From the cell containing the given text, extract its center point as [X, Y] coordinate. 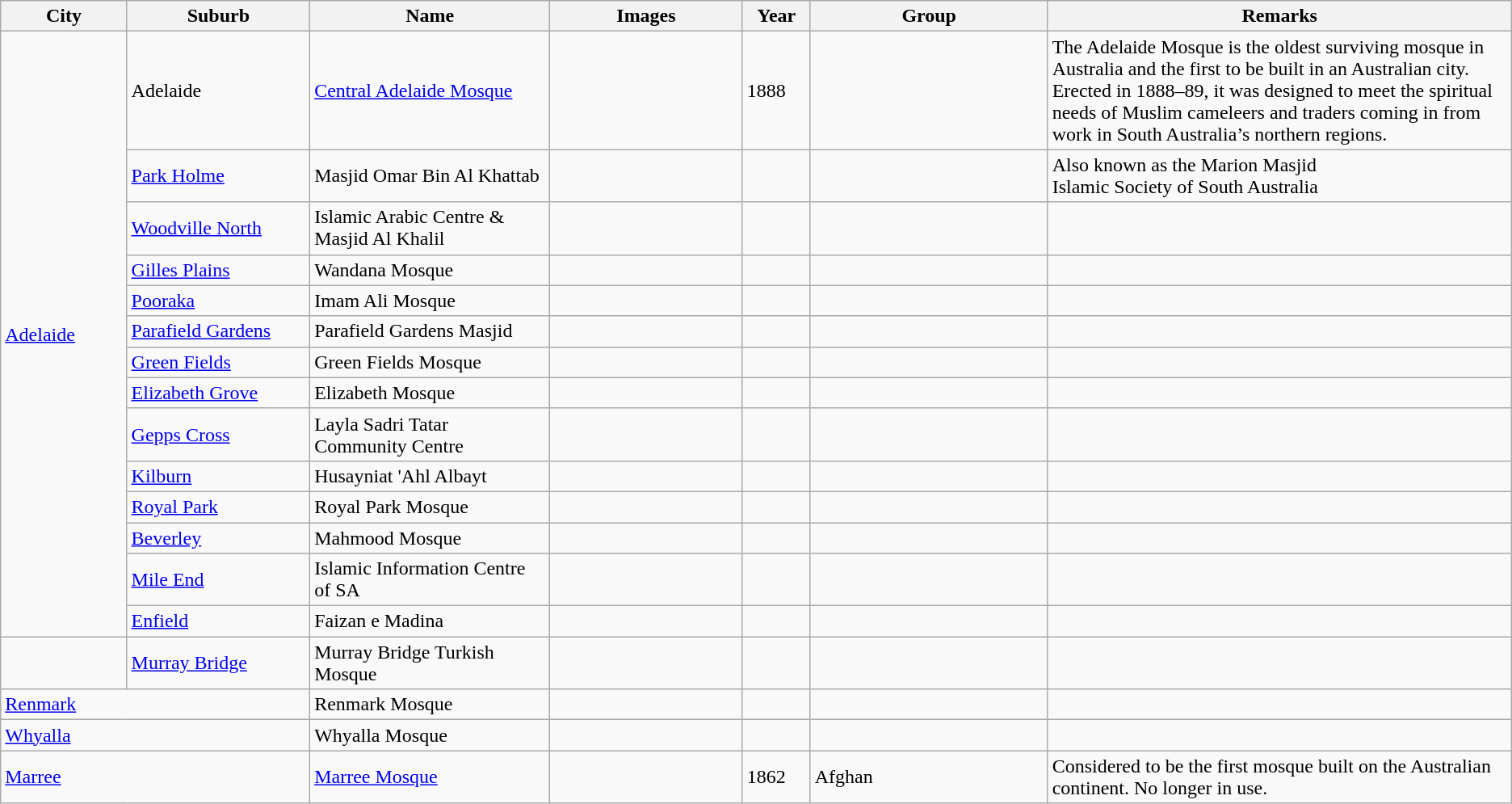
Whyalla Mosque [430, 735]
Renmark Mosque [430, 705]
Elizabeth Mosque [430, 393]
City [64, 16]
Parafield Gardens Masjid [430, 331]
Mahmood Mosque [430, 537]
Group [929, 16]
Suburb [218, 16]
Islamic Information Centre of SA [430, 580]
Elizabeth Grove [218, 393]
Masjid Omar Bin Al Khattab [430, 176]
Renmark [155, 705]
Parafield Gardens [218, 331]
Afghan [929, 777]
Green Fields Mosque [430, 362]
Park Holme [218, 176]
Pooraka [218, 301]
Green Fields [218, 362]
Marree [155, 777]
1862 [776, 777]
Considered to be the first mosque built on the Australian continent. No longer in use. [1279, 777]
Marree Mosque [430, 777]
Beverley [218, 537]
Year [776, 16]
Islamic Arabic Centre & Masjid Al Khalil [430, 228]
Faizan e Madina [430, 621]
Murray Bridge Turkish Mosque [430, 663]
Royal Park Mosque [430, 507]
Gilles Plains [218, 270]
Imam Ali Mosque [430, 301]
Woodville North [218, 228]
Also known as the Marion MasjidIslamic Society of South Australia [1279, 176]
Kilburn [218, 476]
Enfield [218, 621]
Remarks [1279, 16]
1888 [776, 91]
Wandana Mosque [430, 270]
Royal Park [218, 507]
Husayniat 'Ahl Albayt [430, 476]
Central Adelaide Mosque [430, 91]
Whyalla [155, 735]
Images [646, 16]
Layla Sadri Tatar Community Centre [430, 435]
Mile End [218, 580]
Murray Bridge [218, 663]
Name [430, 16]
Gepps Cross [218, 435]
